For the text-containing cell, return its midpoint in [X, Y] coordinate format. 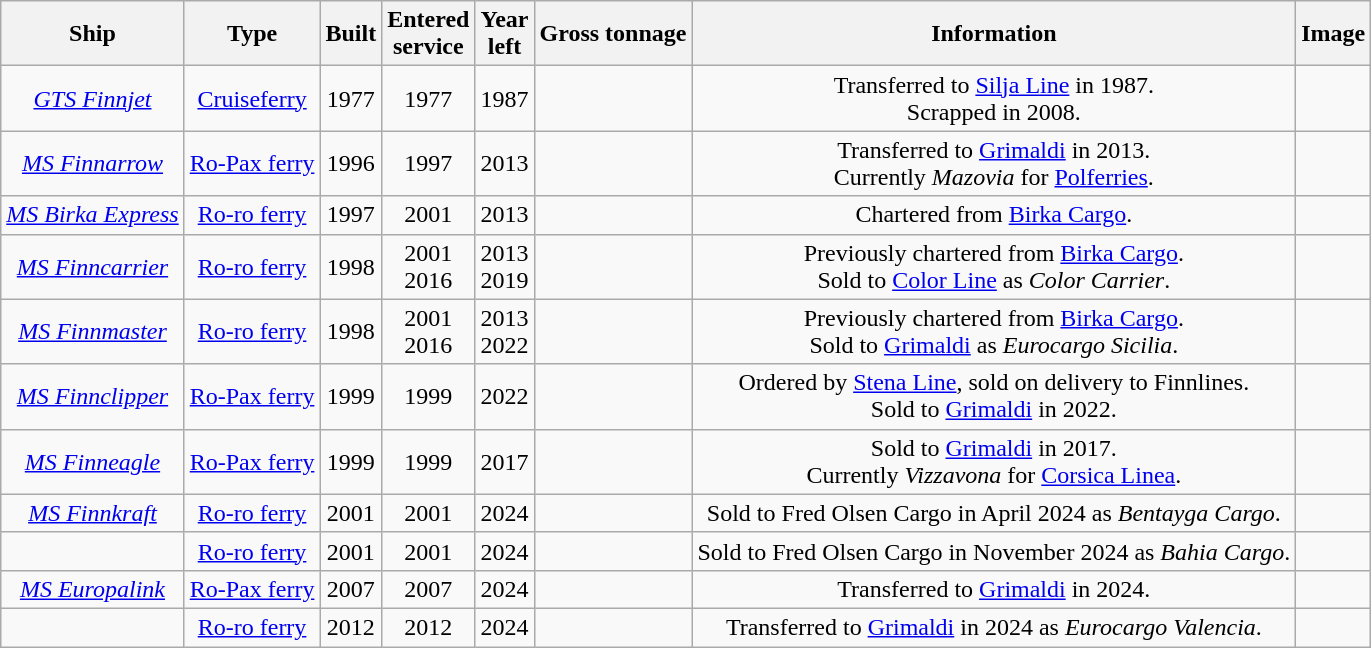
2022 [504, 396]
Sold to Grimaldi in 2017.Currently Vizzavona for Corsica Linea. [994, 462]
Enteredservice [428, 34]
MS Finnmaster [92, 332]
MS Finnarrow [92, 164]
MS Finnclipper [92, 396]
Transferred to Silja Line in 1987.Scrapped in 2008. [994, 98]
Yearleft [504, 34]
Ship [92, 34]
Sold to Fred Olsen Cargo in April 2024 as Bentayga Cargo. [994, 513]
Cruiseferry [252, 98]
MS Finnkraft [92, 513]
MS Finneagle [92, 462]
GTS Finnjet [92, 98]
Transferred to Grimaldi in 2013.Currently Mazovia for Polferries. [994, 164]
20132019 [504, 266]
MS Birka Express [92, 215]
Gross tonnage [613, 34]
Information [994, 34]
Image [1334, 34]
Previously chartered from Birka Cargo.Sold to Grimaldi as Eurocargo Sicilia. [994, 332]
2017 [504, 462]
20132022 [504, 332]
Type [252, 34]
Ordered by Stena Line, sold on delivery to Finnlines.Sold to Grimaldi in 2022. [994, 396]
Built [351, 34]
Transferred to Grimaldi in 2024. [994, 589]
Chartered from Birka Cargo. [994, 215]
MS Finncarrier [92, 266]
Transferred to Grimaldi in 2024 as Eurocargo Valencia. [994, 627]
MS Europalink [92, 589]
1996 [351, 164]
Previously chartered from Birka Cargo.Sold to Color Line as Color Carrier. [994, 266]
1987 [504, 98]
Sold to Fred Olsen Cargo in November 2024 as Bahia Cargo. [994, 551]
